For the text-containing cell, return its midpoint in [X, Y] coordinate format. 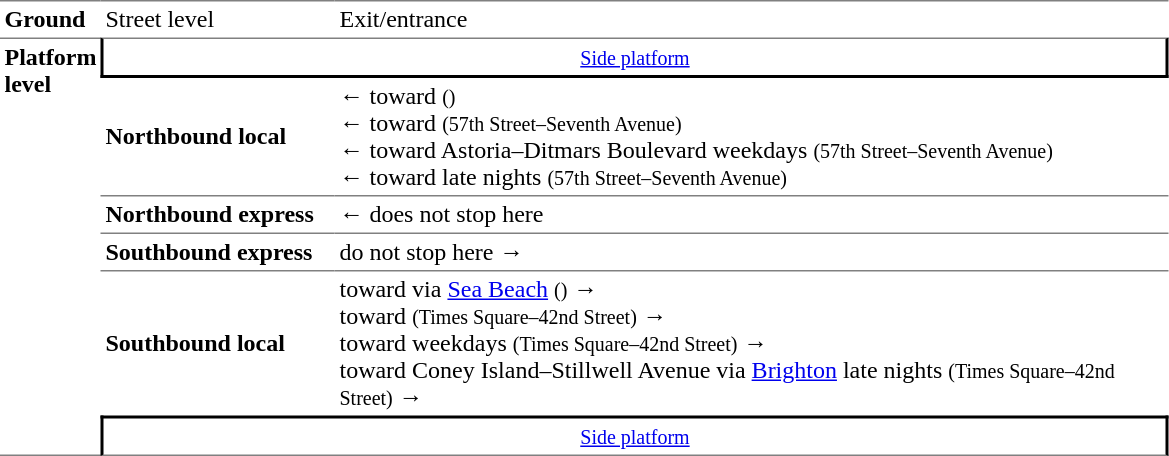
Platform level [50, 247]
Southbound local [218, 344]
Northbound local [218, 137]
Ground [50, 19]
Street level [218, 19]
← does not stop here [752, 215]
Exit/entrance [752, 19]
Southbound express [218, 253]
Northbound express [218, 215]
do not stop here → [752, 253]
